Find where the given text appears and provide that cell's center as (X, Y) coordinate. 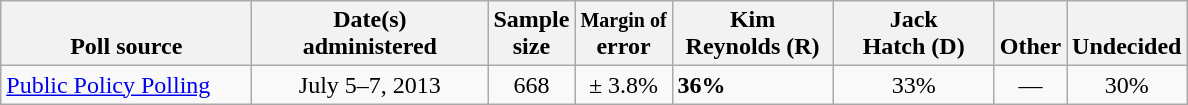
668 (532, 85)
Other (1030, 34)
KimReynolds (R) (752, 34)
— (1030, 85)
Margin oferror (624, 34)
Undecided (1127, 34)
Public Policy Polling (126, 85)
JackHatch (D) (914, 34)
33% (914, 85)
Date(s)administered (370, 34)
Poll source (126, 34)
Samplesize (532, 34)
30% (1127, 85)
36% (752, 85)
± 3.8% (624, 85)
July 5–7, 2013 (370, 85)
